For the text-containing cell, return its midpoint in (x, y) coordinate format. 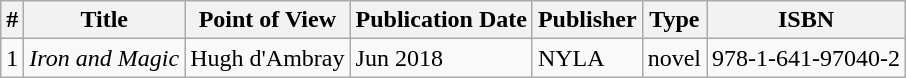
novel (674, 58)
# (12, 20)
Iron and Magic (104, 58)
Type (674, 20)
1 (12, 58)
Hugh d'Ambray (268, 58)
NYLA (587, 58)
ISBN (806, 20)
Point of View (268, 20)
Publisher (587, 20)
Jun 2018 (441, 58)
Title (104, 20)
Publication Date (441, 20)
978-1-641-97040-2 (806, 58)
